Provide the (X, Y) coordinate of the cell's center where the given text is located.  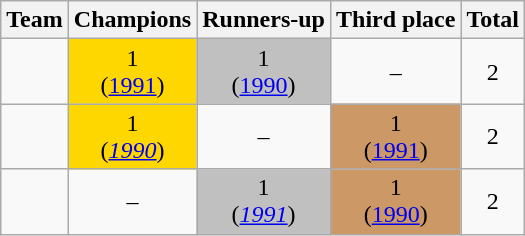
Champions (132, 20)
Total (493, 20)
Runners-up (264, 20)
Team (35, 20)
Third place (395, 20)
